Locate the cell with the specified text and output its (x, y) center coordinate. 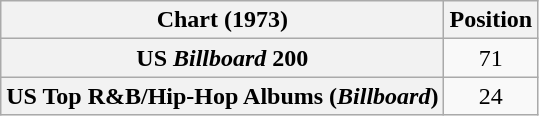
Position (491, 20)
71 (491, 58)
US Billboard 200 (222, 58)
Chart (1973) (222, 20)
24 (491, 96)
US Top R&B/Hip-Hop Albums (Billboard) (222, 96)
